Find where the given text appears and provide that cell's center as [x, y] coordinate. 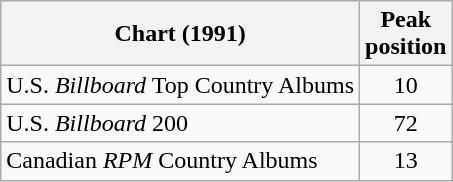
U.S. Billboard Top Country Albums [180, 85]
13 [406, 161]
Peakposition [406, 34]
Chart (1991) [180, 34]
Canadian RPM Country Albums [180, 161]
U.S. Billboard 200 [180, 123]
72 [406, 123]
10 [406, 85]
